Search for the cell housing the specified text and yield its (X, Y) center coordinate. 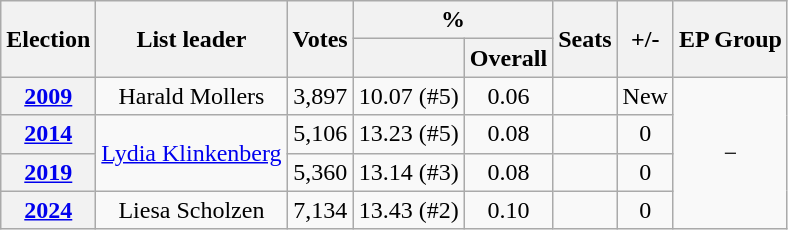
10.07 (#5) (408, 96)
Election (48, 39)
2014 (48, 134)
EP Group (730, 39)
13.14 (#3) (408, 172)
Overall (508, 58)
5,360 (320, 172)
0.10 (508, 210)
3,897 (320, 96)
Harald Mollers (192, 96)
7,134 (320, 210)
13.43 (#2) (408, 210)
2019 (48, 172)
2009 (48, 96)
2024 (48, 210)
Seats (585, 39)
− (730, 153)
13.23 (#5) (408, 134)
0.06 (508, 96)
Lydia Klinkenberg (192, 153)
List leader (192, 39)
Votes (320, 39)
% (452, 20)
Liesa Scholzen (192, 210)
5,106 (320, 134)
+/- (645, 39)
New (645, 96)
